Return (x, y) of the center of cell containing provided text 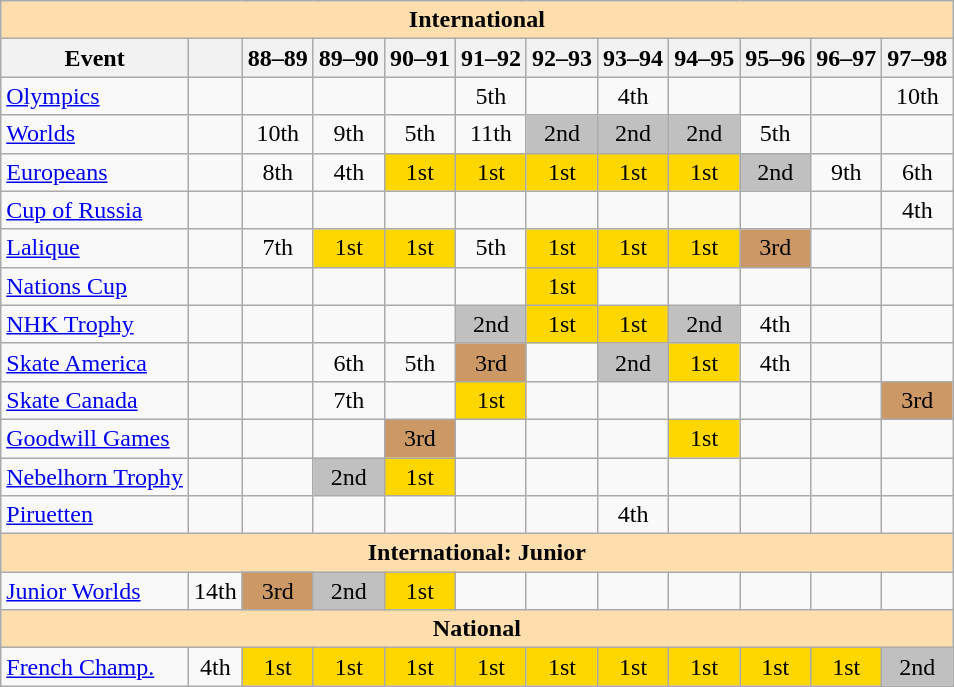
French Champ. (95, 667)
90–91 (420, 58)
91–92 (490, 58)
93–94 (634, 58)
Lalique (95, 248)
14th (215, 591)
Nations Cup (95, 286)
8th (278, 172)
88–89 (278, 58)
Worlds (95, 134)
95–96 (776, 58)
Olympics (95, 96)
94–95 (704, 58)
International: Junior (477, 553)
96–97 (846, 58)
National (477, 629)
International (477, 20)
89–90 (348, 58)
Europeans (95, 172)
11th (490, 134)
NHK Trophy (95, 324)
92–93 (562, 58)
Event (95, 58)
Skate Canada (95, 400)
Piruetten (95, 515)
Goodwill Games (95, 438)
Skate America (95, 362)
97–98 (918, 58)
Nebelhorn Trophy (95, 477)
Cup of Russia (95, 210)
Junior Worlds (95, 591)
